Scan for the cell matching the given text and deliver its (x, y) coordinate at center. 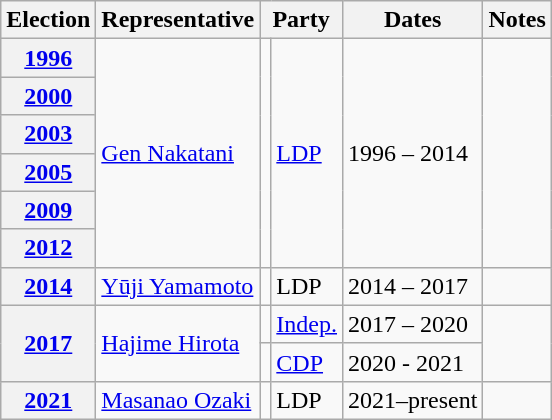
1996 (48, 58)
Yūji Yamamoto (178, 286)
2005 (48, 172)
Indep. (307, 324)
Hajime Hirota (178, 343)
Masanao Ozaki (178, 400)
2014 (48, 286)
Dates (413, 20)
2012 (48, 248)
Election (48, 20)
2021 (48, 400)
1996 – 2014 (413, 153)
2021–present (413, 400)
2017 – 2020 (413, 324)
Gen Nakatani (178, 153)
Notes (517, 20)
CDP (307, 362)
2014 – 2017 (413, 286)
2017 (48, 343)
2020 - 2021 (413, 362)
2009 (48, 210)
2000 (48, 96)
Party (302, 20)
Representative (178, 20)
2003 (48, 134)
